Provide the [x, y] coordinate of the cell's center where the given text is located.  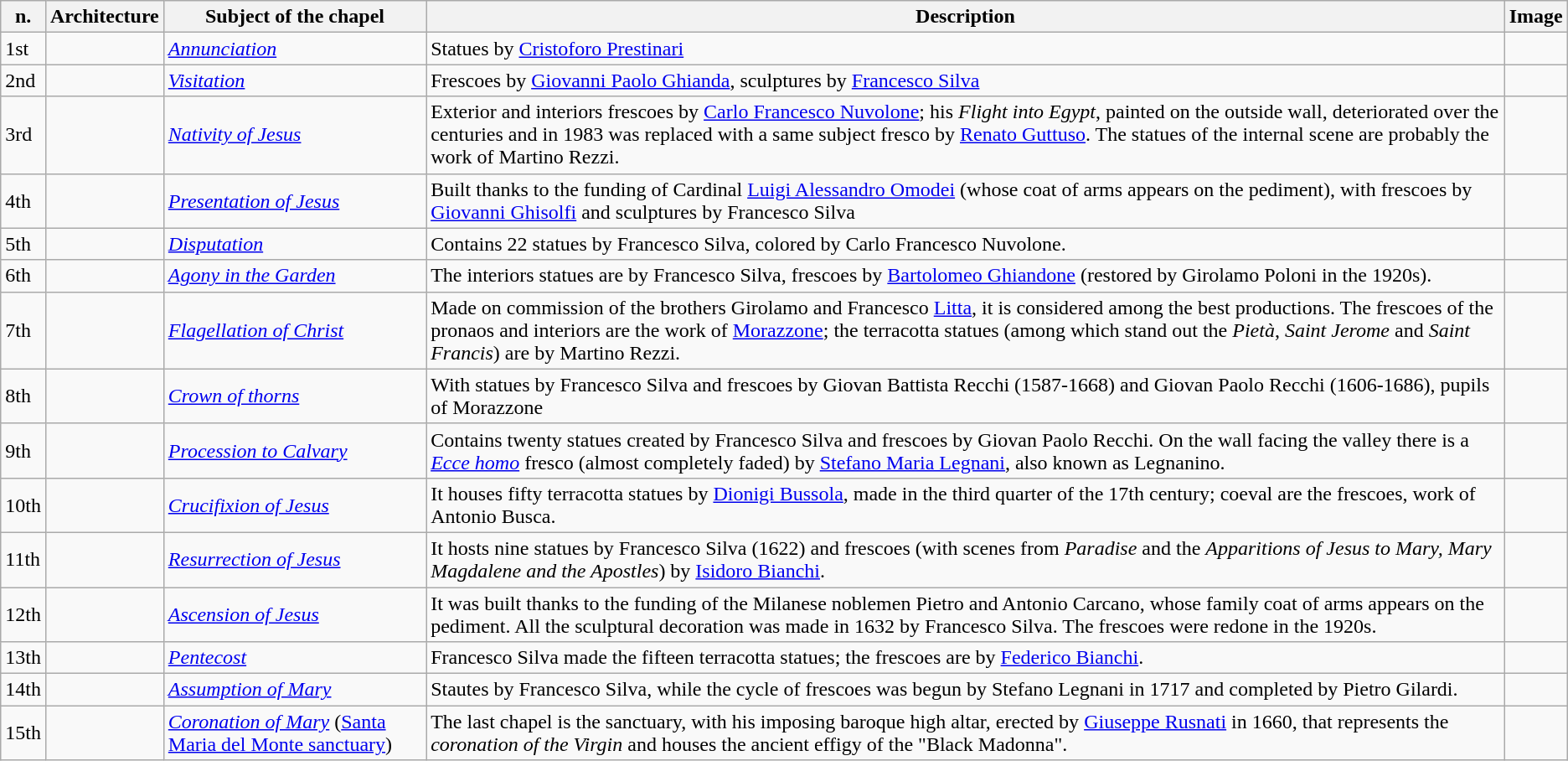
1st [23, 49]
Architecture [104, 17]
8th [23, 396]
Description [966, 17]
Coronation of Mary (Santa Maria del Monte sanctuary) [295, 733]
5th [23, 244]
n. [23, 17]
Annunciation [295, 49]
4th [23, 201]
Visitation [295, 80]
Frescoes by Giovanni Paolo Ghianda, sculptures by Francesco Silva [966, 80]
14th [23, 690]
Contains 22 statues by Francesco Silva, colored by Carlo Francesco Nuvolone. [966, 244]
6th [23, 276]
Nativity of Jesus [295, 135]
2nd [23, 80]
9th [23, 451]
12th [23, 613]
11th [23, 560]
Statues by Cristoforo Prestinari [966, 49]
Assumption of Mary [295, 690]
Flagellation of Christ [295, 330]
Crown of thorns [295, 396]
The interiors statues are by Francesco Silva, frescoes by Bartolomeo Ghiandone (restored by Girolamo Poloni in the 1920s). [966, 276]
Presentation of Jesus [295, 201]
Image [1536, 17]
With statues by Francesco Silva and frescoes by Giovan Battista Recchi (1587-1668) and Giovan Paolo Recchi (1606-1686), pupils of Morazzone [966, 396]
Crucifixion of Jesus [295, 505]
Ascension of Jesus [295, 613]
Stautes by Francesco Silva, while the cycle of frescoes was begun by Stefano Legnani in 1717 and completed by Pietro Gilardi. [966, 690]
Agony in the Garden [295, 276]
Procession to Calvary [295, 451]
Disputation [295, 244]
7th [23, 330]
15th [23, 733]
3rd [23, 135]
It houses fifty terracotta statues by Dionigi Bussola, made in the third quarter of the 17th century; coeval are the frescoes, work of Antonio Busca. [966, 505]
Pentecost [295, 658]
13th [23, 658]
Resurrection of Jesus [295, 560]
Subject of the chapel [295, 17]
Francesco Silva made the fifteen terracotta statues; the frescoes are by Federico Bianchi. [966, 658]
10th [23, 505]
